Search for the cell housing the specified text and yield its (X, Y) center coordinate. 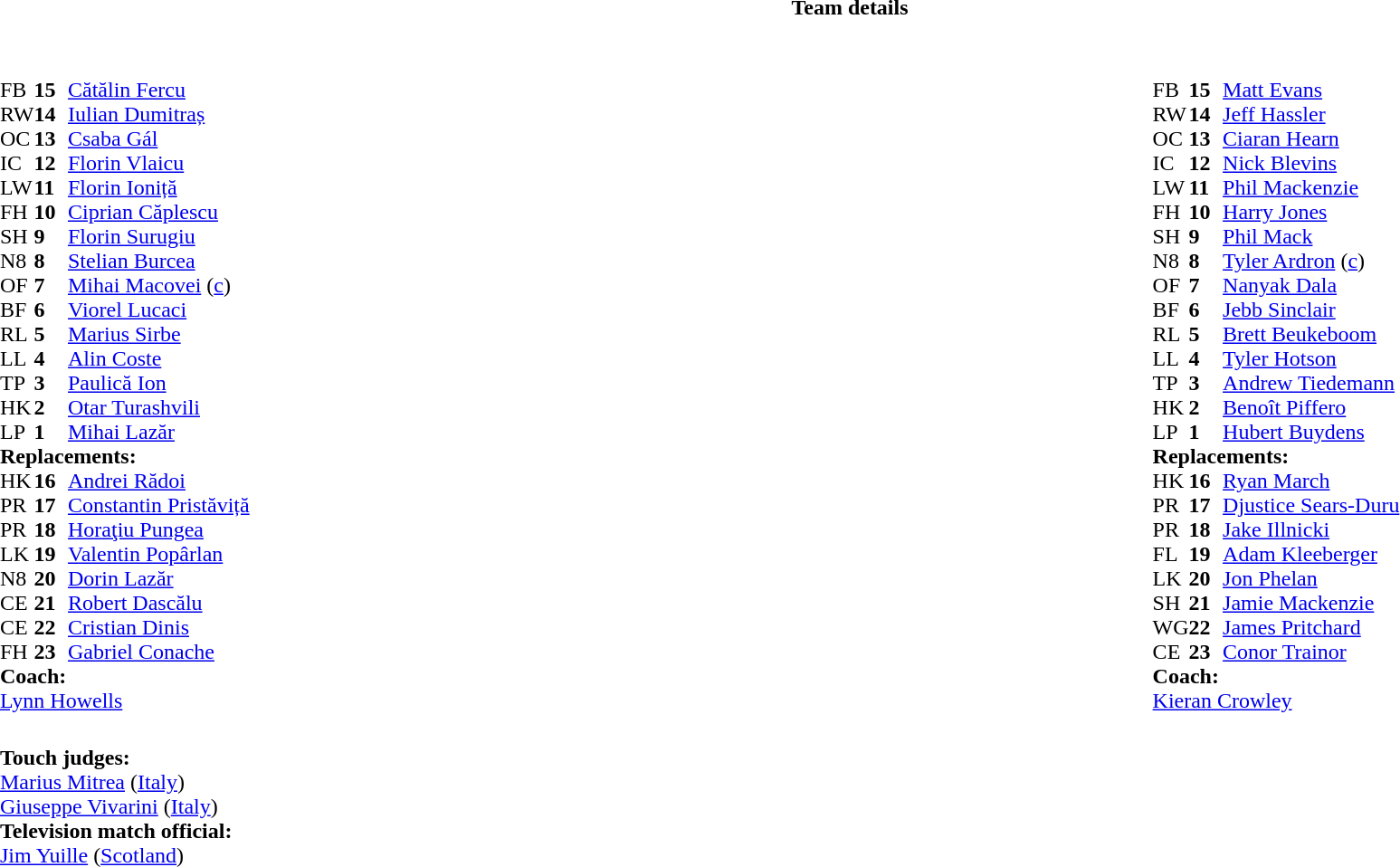
Paulică Ion (159, 384)
James Pritchard (1310, 628)
Harry Jones (1310, 212)
Jon Phelan (1310, 579)
Nick Blevins (1310, 163)
Otar Turashvili (159, 407)
Benoît Piffero (1310, 407)
Phil Mackenzie (1310, 188)
Brett Beukeboom (1310, 335)
Marius Sirbe (159, 335)
Constantin Pristăviță (159, 505)
Dorin Lazăr (159, 579)
Horaţiu Pungea (159, 530)
Iulian Dumitraș (159, 114)
Jamie Mackenzie (1310, 603)
Tyler Ardron (c) (1310, 261)
Hubert Buydens (1310, 433)
Csaba Gál (159, 139)
Mihai Lazăr (159, 433)
Florin Ioniță (159, 188)
Valentin Popârlan (159, 554)
Adam Kleeberger (1310, 554)
Florin Vlaicu (159, 163)
Ryan March (1310, 481)
Mihai Macovei (c) (159, 286)
Stelian Burcea (159, 261)
Kieran Crowley (1276, 700)
WG (1171, 628)
Robert Dascălu (159, 603)
Djustice Sears-Duru (1310, 505)
Lynn Howells (125, 700)
Alin Coste (159, 358)
Ciaran Hearn (1310, 139)
Conor Trainor (1310, 652)
Ciprian Căplescu (159, 212)
Andrew Tiedemann (1310, 384)
Phil Mack (1310, 237)
Nanyak Dala (1310, 286)
Cătălin Fercu (159, 91)
Cristian Dinis (159, 628)
Andrei Rădoi (159, 481)
Jebb Sinclair (1310, 310)
Jake Illnicki (1310, 530)
Florin Surugiu (159, 237)
Viorel Lucaci (159, 310)
Matt Evans (1310, 91)
Tyler Hotson (1310, 358)
Gabriel Conache (159, 652)
Jeff Hassler (1310, 114)
FL (1171, 554)
